Output the [X, Y] coordinate of the center of the cell containing the given text.  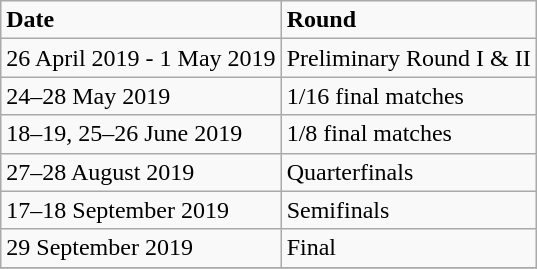
18–19, 25–26 June 2019 [141, 134]
26 April 2019 - 1 May 2019 [141, 58]
1/16 final matches [408, 96]
24–28 May 2019 [141, 96]
27–28 August 2019 [141, 172]
Round [408, 20]
17–18 September 2019 [141, 210]
Preliminary Round I & II [408, 58]
Semifinals [408, 210]
1/8 final matches [408, 134]
Final [408, 248]
Quarterfinals [408, 172]
29 September 2019 [141, 248]
Date [141, 20]
